Return the (x, y) coordinate for the center point of the cell that contains the specified text.  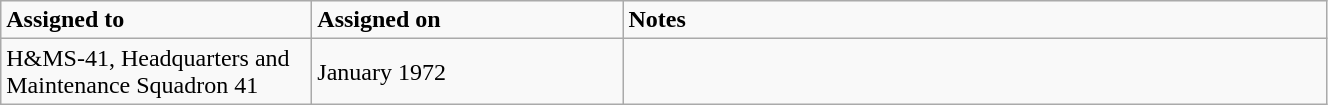
January 1972 (468, 72)
Notes (975, 20)
Assigned on (468, 20)
Assigned to (156, 20)
H&MS-41, Headquarters and Maintenance Squadron 41 (156, 72)
